Determine the (X, Y) coordinate at the center of the cell enclosing the given text.  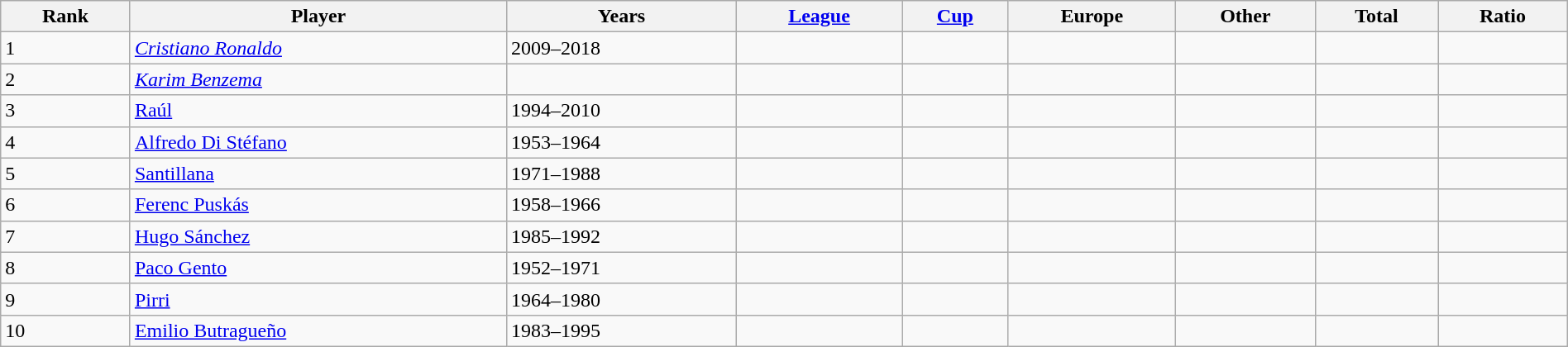
Other (1245, 17)
1953–1964 (622, 142)
7 (66, 236)
1964–1980 (622, 299)
5 (66, 173)
Total (1376, 17)
Years (622, 17)
9 (66, 299)
1952–1971 (622, 268)
3 (66, 111)
2 (66, 79)
1983–1995 (622, 330)
League (819, 17)
10 (66, 330)
Cristiano Ronaldo (318, 48)
1958–1966 (622, 205)
1994–2010 (622, 111)
1 (66, 48)
Raúl (318, 111)
Karim Benzema (318, 79)
1985–1992 (622, 236)
Alfredo Di Stéfano (318, 142)
Paco Gento (318, 268)
6 (66, 205)
Pirri (318, 299)
Ferenc Puskás (318, 205)
Cup (956, 17)
Emilio Butragueño (318, 330)
Player (318, 17)
Hugo Sánchez (318, 236)
2009–2018 (622, 48)
1971–1988 (622, 173)
Europe (1092, 17)
8 (66, 268)
Santillana (318, 173)
4 (66, 142)
Rank (66, 17)
Ratio (1503, 17)
